Locate the cell with the specified text and output its [x, y] center coordinate. 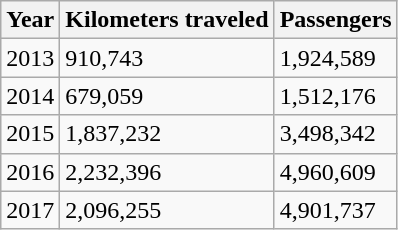
679,059 [167, 96]
1,924,589 [336, 58]
1,512,176 [336, 96]
4,901,737 [336, 210]
2017 [30, 210]
2014 [30, 96]
1,837,232 [167, 134]
2,232,396 [167, 172]
Year [30, 20]
Passengers [336, 20]
4,960,609 [336, 172]
910,743 [167, 58]
2013 [30, 58]
2,096,255 [167, 210]
3,498,342 [336, 134]
2016 [30, 172]
Kilometers traveled [167, 20]
2015 [30, 134]
